Search for the cell housing the specified text and yield its [X, Y] center coordinate. 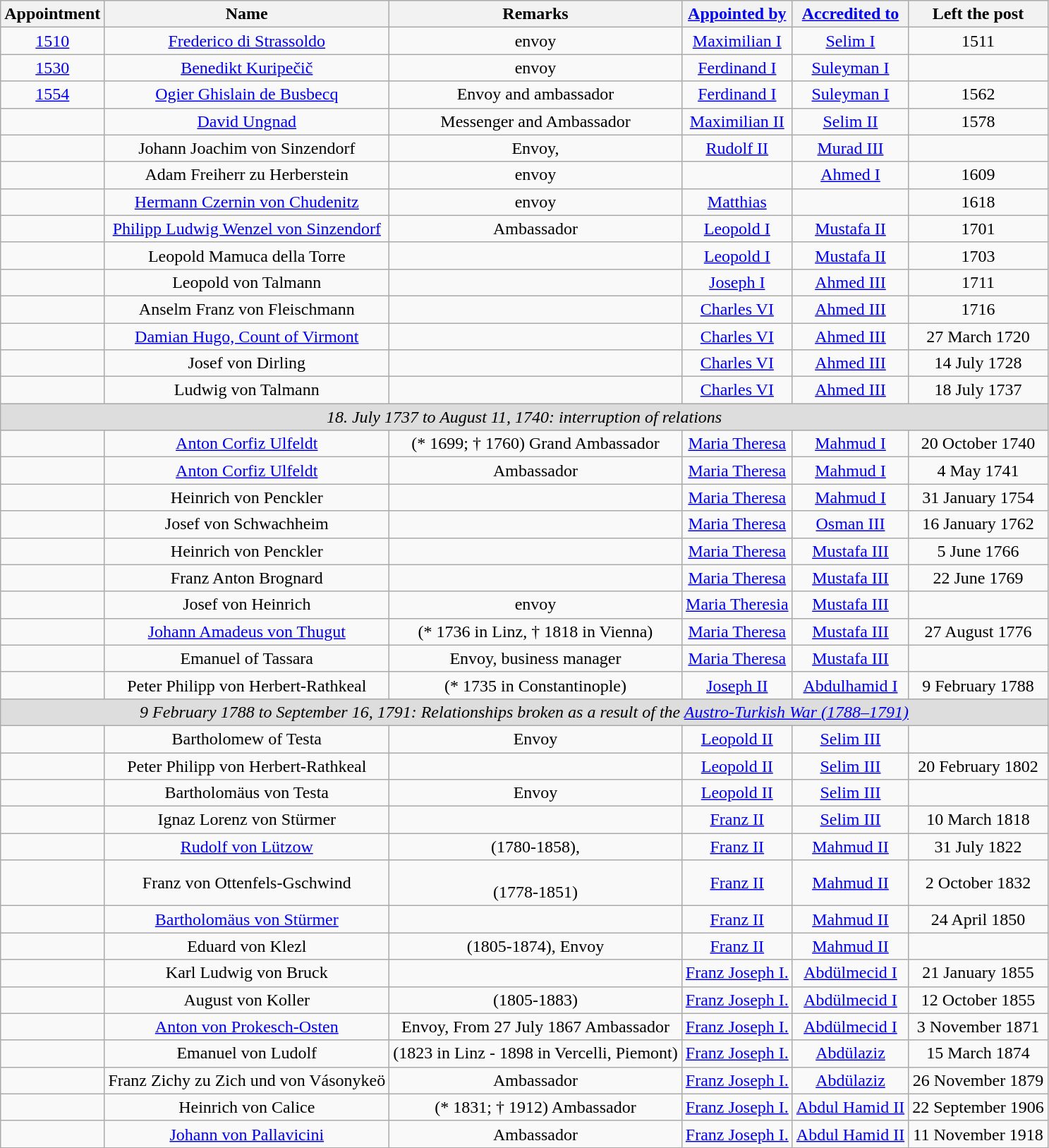
18. July 1737 to August 11, 1740: interruption of relations [525, 417]
Adam Freiherr zu Herberstein [247, 175]
1578 [978, 121]
Appointed by [736, 14]
20 October 1740 [978, 444]
27 August 1776 [978, 632]
Matthias [736, 202]
Messenger and Ambassador [536, 121]
1716 [978, 309]
31 January 1754 [978, 497]
(* 1735 in Constantinople) [536, 685]
Johann Amadeus von Thugut [247, 632]
Ignaz Lorenz von Stürmer [247, 820]
5 June 1766 [978, 551]
Osman III [850, 524]
24 April 1850 [978, 919]
Josef von Dirling [247, 363]
Ahmed I [850, 175]
26 November 1879 [978, 1080]
Heinrich von Calice [247, 1107]
Josef von Schwachheim [247, 524]
Maria Theresia [736, 605]
Rudolf II [736, 148]
Anselm Franz von Fleischmann [247, 309]
(1778-1851) [536, 883]
Bartholomew of Testa [247, 739]
1530 [52, 68]
Hermann Czernin von Chudenitz [247, 202]
21 January 1855 [978, 973]
(1780-1858), [536, 847]
Maximilian I [736, 41]
Philipp Ludwig Wenzel von Sinzendorf [247, 229]
22 June 1769 [978, 578]
Rudolf von Lützow [247, 847]
Name [247, 14]
Joseph I [736, 282]
Joseph II [736, 685]
Remarks [536, 14]
(1823 in Linz - 1898 in Vercelli, Piemont) [536, 1053]
1609 [978, 175]
1703 [978, 255]
Frederico di Strassoldo [247, 41]
Benedikt Kuripečič [247, 68]
14 July 1728 [978, 363]
Anton von Prokesch-Osten [247, 1027]
Ogier Ghislain de Busbecq [247, 95]
Johann Joachim von Sinzendorf [247, 148]
Envoy, business manager [536, 658]
Abdulhamid I [850, 685]
Johann von Pallavicini [247, 1134]
Franz von Ottenfels-Gschwind [247, 883]
Franz Zichy zu Zich und von Vásonykeö [247, 1080]
Josef von Heinrich [247, 605]
Damian Hugo, Count of Virmont [247, 337]
9 February 1788 to September 16, 1791: Relationships broken as a result of the Austro-Turkish War (1788–1791) [525, 712]
2 October 1832 [978, 883]
Leopold Mamuca della Torre [247, 255]
Emanuel von Ludolf [247, 1053]
11 November 1918 [978, 1134]
Emanuel of Tassara [247, 658]
Ludwig von Talmann [247, 390]
16 January 1762 [978, 524]
(1805-1874), Envoy [536, 946]
9 February 1788 [978, 685]
August von Koller [247, 1000]
18 July 1737 [978, 390]
(* 1699; † 1760) Grand Ambassador [536, 444]
1711 [978, 282]
Accredited to [850, 14]
Maximilian II [736, 121]
David Ungnad [247, 121]
(* 1831; † 1912) Ambassador [536, 1107]
Selim II [850, 121]
20 February 1802 [978, 766]
Karl Ludwig von Bruck [247, 973]
Selim I [850, 41]
3 November 1871 [978, 1027]
Franz Anton Brognard [247, 578]
Appointment [52, 14]
Murad III [850, 148]
Envoy and ambassador [536, 95]
10 March 1818 [978, 820]
1701 [978, 229]
1511 [978, 41]
31 July 1822 [978, 847]
Eduard von Klezl [247, 946]
Envoy, [536, 148]
12 October 1855 [978, 1000]
Leopold von Talmann [247, 282]
27 March 1720 [978, 337]
4 May 1741 [978, 471]
Left the post [978, 14]
Envoy, From 27 July 1867 Ambassador [536, 1027]
22 September 1906 [978, 1107]
1618 [978, 202]
(1805-1883) [536, 1000]
Bartholomäus von Stürmer [247, 919]
(* 1736 in Linz, † 1818 in Vienna) [536, 632]
1562 [978, 95]
15 March 1874 [978, 1053]
1510 [52, 41]
Bartholomäus von Testa [247, 793]
1554 [52, 95]
